Extract the [X, Y] coordinate from the center of the cell holding the provided text.  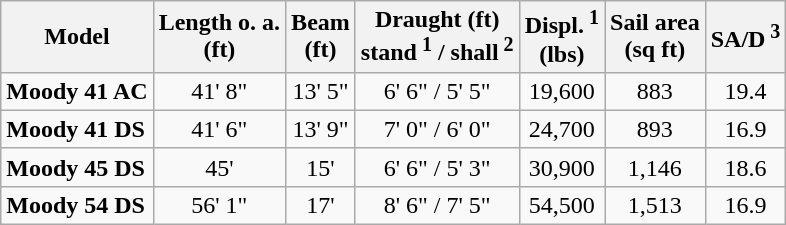
SA/D 3 [746, 37]
8' 6" / 7' 5" [437, 205]
1,513 [656, 205]
893 [656, 129]
Beam(ft) [321, 37]
24,700 [562, 129]
30,900 [562, 167]
19.4 [746, 91]
13' 5" [321, 91]
54,500 [562, 205]
Displ. 1(lbs) [562, 37]
Length o. a.(ft) [219, 37]
18.6 [746, 167]
Sail area(sq ft) [656, 37]
Draught (ft)stand 1 / shall 2 [437, 37]
1,146 [656, 167]
19,600 [562, 91]
41' 6" [219, 129]
7' 0" / 6' 0" [437, 129]
56' 1" [219, 205]
17' [321, 205]
15' [321, 167]
41' 8" [219, 91]
13' 9" [321, 129]
883 [656, 91]
Moody 45 DS [77, 167]
6' 6" / 5' 5" [437, 91]
Moody 41 DS [77, 129]
Moody 54 DS [77, 205]
6' 6" / 5' 3" [437, 167]
Moody 41 AC [77, 91]
Model [77, 37]
45' [219, 167]
